Return the [x, y] coordinate for the center point of the cell that contains the specified text.  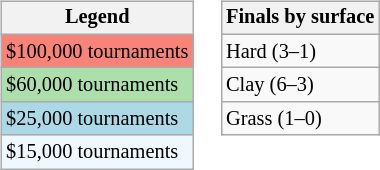
Legend [97, 18]
Grass (1–0) [300, 119]
$25,000 tournaments [97, 119]
Finals by surface [300, 18]
$60,000 tournaments [97, 85]
$15,000 tournaments [97, 152]
Hard (3–1) [300, 51]
$100,000 tournaments [97, 51]
Clay (6–3) [300, 85]
